Identify which cell holds the provided text, then report its (X, Y) central coordinate. 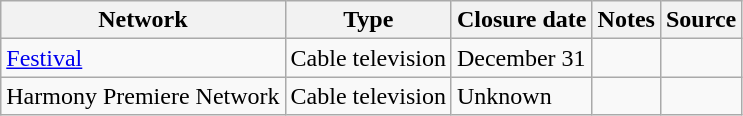
Harmony Premiere Network (143, 96)
Source (700, 20)
Notes (626, 20)
Closure date (522, 20)
December 31 (522, 58)
Unknown (522, 96)
Type (368, 20)
Festival (143, 58)
Network (143, 20)
